Determine the (X, Y) coordinate at the center of the cell enclosing the given text.  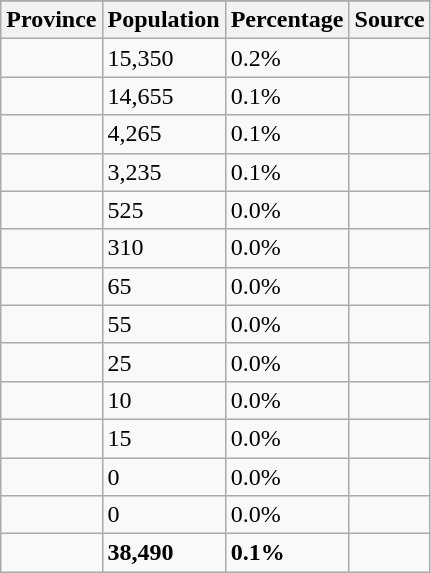
14,655 (164, 96)
25 (164, 362)
310 (164, 248)
0.2% (287, 58)
Source (390, 20)
38,490 (164, 553)
15,350 (164, 58)
15 (164, 438)
4,265 (164, 134)
525 (164, 210)
Population (164, 20)
65 (164, 286)
Percentage (287, 20)
3,235 (164, 172)
Province (52, 20)
55 (164, 324)
10 (164, 400)
